Return (x, y) of the center of cell containing provided text 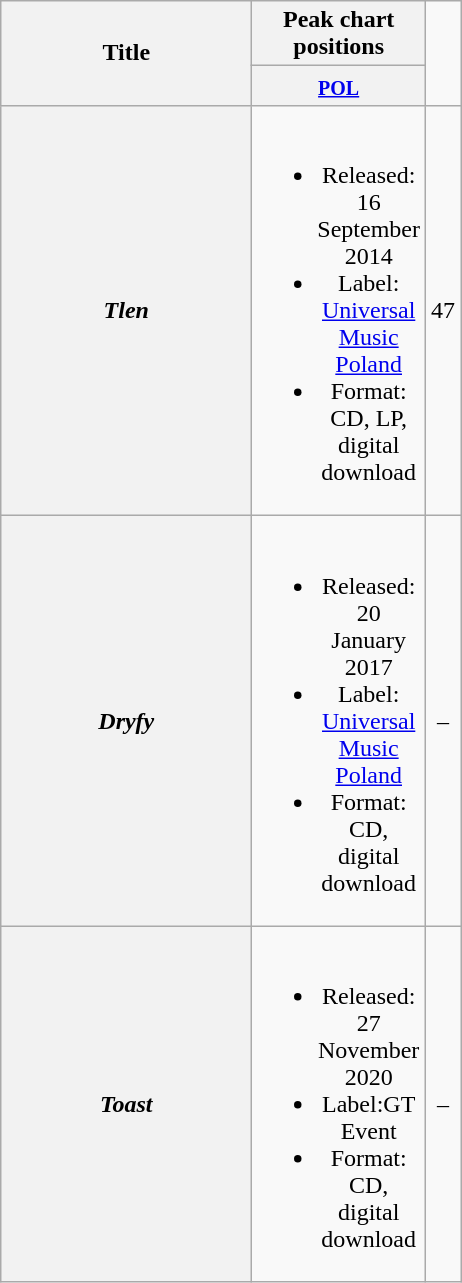
Released: 20 January 2017Label: Universal Music PolandFormat: CD, digital download (339, 721)
Released: 16 September 2014Label: Universal Music PolandFormat: CD, LP, digital download (339, 311)
Tlen (126, 311)
Released: 27 November 2020Label:GT EventFormat: CD, digital download (339, 1104)
Dryfy (126, 721)
POL (339, 86)
Toast (126, 1104)
Title (126, 54)
47 (444, 311)
Peak chart positions (339, 34)
